Determine the [X, Y] coordinate at the center of the cell enclosing the given text.  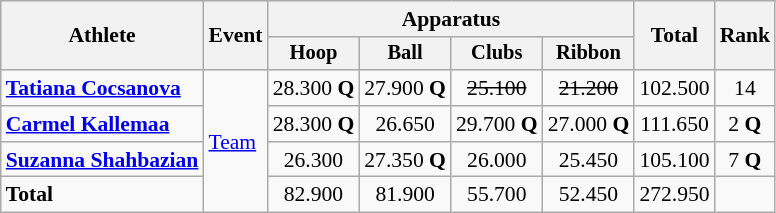
272.950 [674, 195]
Suzanna Shahbazian [102, 160]
26.000 [497, 160]
25.100 [497, 88]
2 Q [746, 124]
102.500 [674, 88]
Carmel Kallemaa [102, 124]
Athlete [102, 36]
55.700 [497, 195]
27.000 Q [589, 124]
29.700 Q [497, 124]
Team [235, 141]
52.450 [589, 195]
26.650 [405, 124]
Apparatus [452, 19]
21.200 [589, 88]
Rank [746, 36]
82.900 [314, 195]
111.650 [674, 124]
26.300 [314, 160]
105.100 [674, 160]
27.350 Q [405, 160]
Hoop [314, 54]
Ribbon [589, 54]
25.450 [589, 160]
Clubs [497, 54]
27.900 Q [405, 88]
14 [746, 88]
Tatiana Cocsanova [102, 88]
Ball [405, 54]
7 Q [746, 160]
Event [235, 36]
81.900 [405, 195]
